Search for the cell housing the specified text and yield its [X, Y] center coordinate. 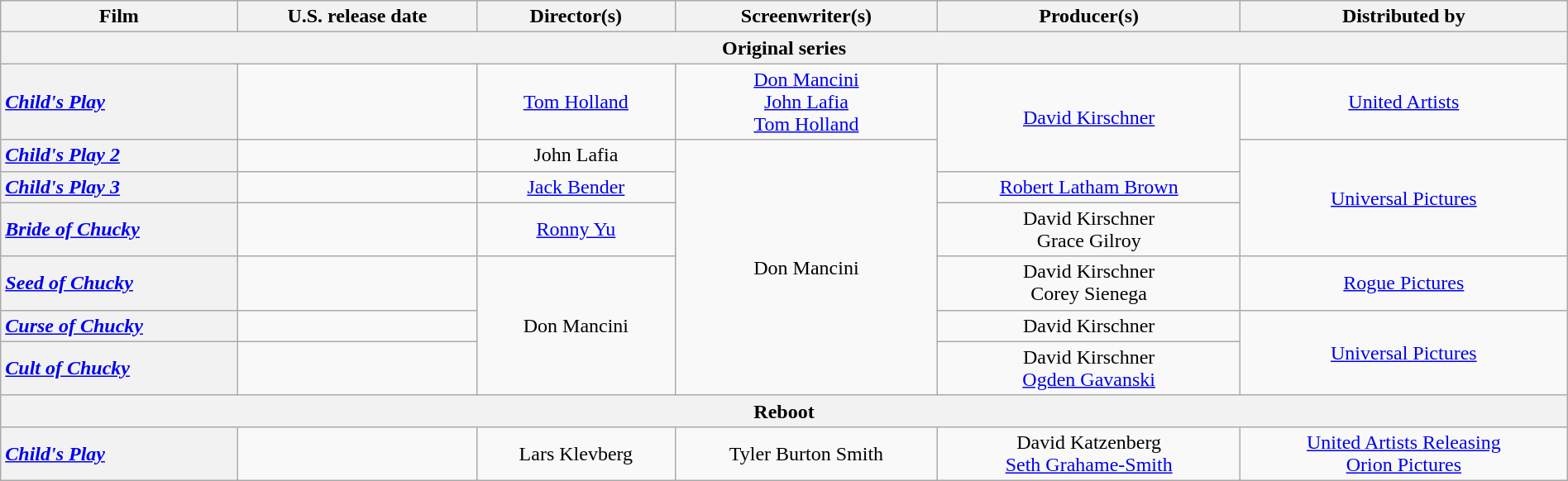
U.S. release date [357, 17]
Film [119, 17]
Ronny Yu [576, 230]
Curse of Chucky [119, 326]
Cult of Chucky [119, 369]
Robert Latham Brown [1089, 187]
Reboot [784, 411]
Bride of Chucky [119, 230]
Screenwriter(s) [806, 17]
Jack Bender [576, 187]
David KatzenbergSeth Grahame-Smith [1089, 453]
Tyler Burton Smith [806, 453]
Lars Klevberg [576, 453]
Original series [784, 48]
David KirschnerGrace Gilroy [1089, 230]
Tom Holland [576, 102]
United Artists [1403, 102]
Don ManciniJohn LafiaTom Holland [806, 102]
Distributed by [1403, 17]
John Lafia [576, 155]
Child's Play 3 [119, 187]
Producer(s) [1089, 17]
Rogue Pictures [1403, 283]
Seed of Chucky [119, 283]
Child's Play 2 [119, 155]
David KirschnerCorey Sienega [1089, 283]
United Artists ReleasingOrion Pictures [1403, 453]
Director(s) [576, 17]
David KirschnerOgden Gavanski [1089, 369]
